Detect which cell encompasses the target text, then output its [X, Y] center coordinate. 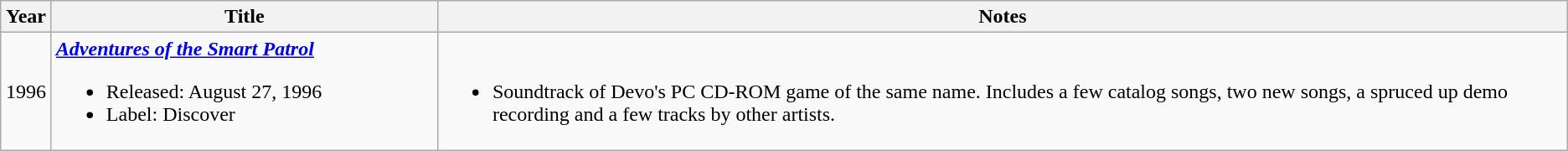
Adventures of the Smart PatrolReleased: August 27, 1996Label: Discover [245, 91]
Notes [1002, 17]
Title [245, 17]
Year [27, 17]
1996 [27, 91]
